Search for the cell housing the specified text and yield its (X, Y) center coordinate. 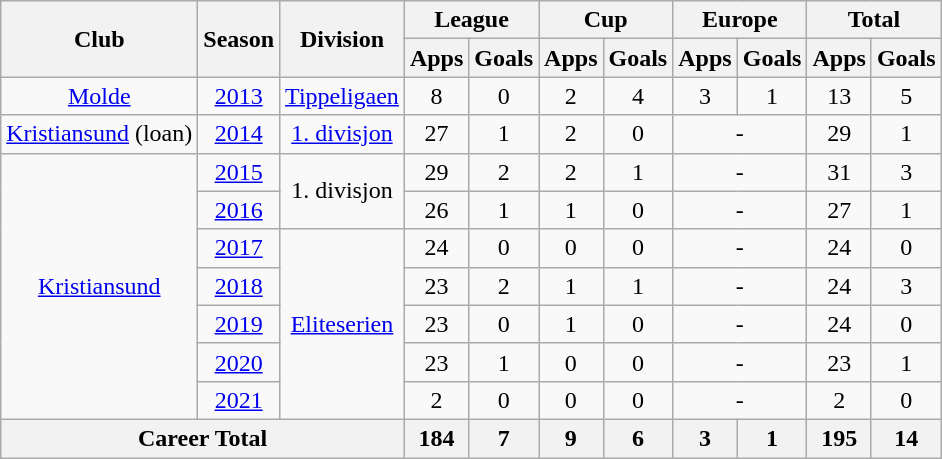
Tippeligaen (342, 96)
Kristiansund (100, 286)
13 (839, 96)
League (471, 20)
Europe (740, 20)
6 (638, 438)
7 (504, 438)
9 (571, 438)
2015 (239, 172)
2021 (239, 400)
8 (436, 96)
14 (906, 438)
2016 (239, 210)
4 (638, 96)
Season (239, 39)
2019 (239, 324)
31 (839, 172)
195 (839, 438)
Eliteserien (342, 324)
Division (342, 39)
2018 (239, 286)
2013 (239, 96)
Club (100, 39)
Total (874, 20)
5 (906, 96)
Cup (606, 20)
2017 (239, 248)
Molde (100, 96)
184 (436, 438)
2020 (239, 362)
26 (436, 210)
Kristiansund (loan) (100, 134)
Career Total (203, 438)
2014 (239, 134)
